Output the [x, y] coordinate of the center of the cell containing the given text.  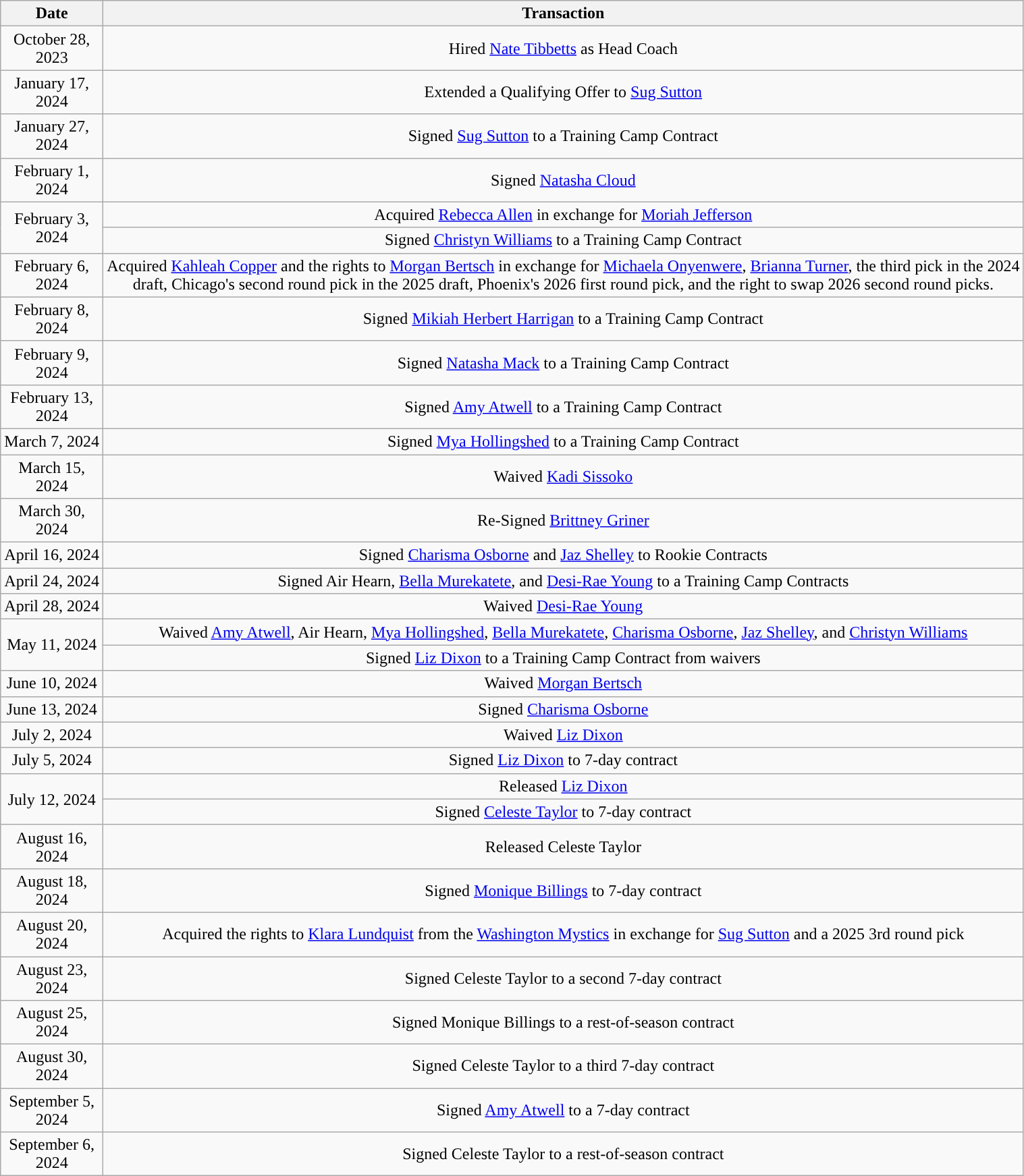
Signed Amy Atwell to a 7-day contract [563, 1111]
Hired Nate Tibbetts as Head Coach [563, 49]
August 25, 2024 [52, 1023]
Waived Amy Atwell, Air Hearn, Mya Hollingshed, Bella Murekatete, Charisma Osborne, Jaz Shelley, and Christyn Williams [563, 632]
August 30, 2024 [52, 1066]
Released Liz Dixon [563, 786]
Signed Charisma Osborne and Jaz Shelley to Rookie Contracts [563, 555]
Signed Monique Billings to 7-day contract [563, 891]
September 6, 2024 [52, 1154]
August 23, 2024 [52, 978]
February 8, 2024 [52, 318]
Signed Natasha Cloud [563, 179]
April 16, 2024 [52, 555]
Transaction [563, 13]
Waived Kadi Sissoko [563, 476]
Signed Natasha Mack to a Training Camp Contract [563, 363]
July 5, 2024 [52, 760]
Waived Morgan Bertsch [563, 683]
Signed Charisma Osborne [563, 709]
Acquired Rebecca Allen in exchange for Moriah Jefferson [563, 215]
Re-Signed Brittney Griner [563, 521]
Waived Liz Dixon [563, 735]
Signed Celeste Taylor to a second 7-day contract [563, 978]
Signed Celeste Taylor to 7-day contract [563, 812]
March 15, 2024 [52, 476]
February 3, 2024 [52, 227]
May 11, 2024 [52, 645]
February 9, 2024 [52, 363]
January 17, 2024 [52, 92]
Acquired the rights to Klara Lundquist from the Washington Mystics in exchange for Sug Sutton and a 2025 3rd round pick [563, 934]
Signed Monique Billings to a rest-of-season contract [563, 1023]
Released Celeste Taylor [563, 846]
Signed Mya Hollingshed to a Training Camp Contract [563, 441]
Signed Air Hearn, Bella Murekatete, and Desi-Rae Young to a Training Camp Contracts [563, 581]
Signed Amy Atwell to a Training Camp Contract [563, 406]
April 24, 2024 [52, 581]
October 28, 2023 [52, 49]
August 16, 2024 [52, 846]
February 13, 2024 [52, 406]
Signed Celeste Taylor to a third 7-day contract [563, 1066]
September 5, 2024 [52, 1111]
August 20, 2024 [52, 934]
Waived Desi-Rae Young [563, 607]
February 1, 2024 [52, 179]
March 7, 2024 [52, 441]
Signed Celeste Taylor to a rest-of-season contract [563, 1154]
February 6, 2024 [52, 275]
Signed Liz Dixon to 7-day contract [563, 760]
Signed Sug Sutton to a Training Camp Contract [563, 136]
Signed Mikiah Herbert Harrigan to a Training Camp Contract [563, 318]
July 2, 2024 [52, 735]
Signed Christyn Williams to a Training Camp Contract [563, 240]
June 10, 2024 [52, 683]
January 27, 2024 [52, 136]
June 13, 2024 [52, 709]
Date [52, 13]
Signed Liz Dixon to a Training Camp Contract from waivers [563, 658]
July 12, 2024 [52, 799]
March 30, 2024 [52, 521]
April 28, 2024 [52, 607]
Extended a Qualifying Offer to Sug Sutton [563, 92]
August 18, 2024 [52, 891]
